From the cell containing the given text, extract its center point as (X, Y) coordinate. 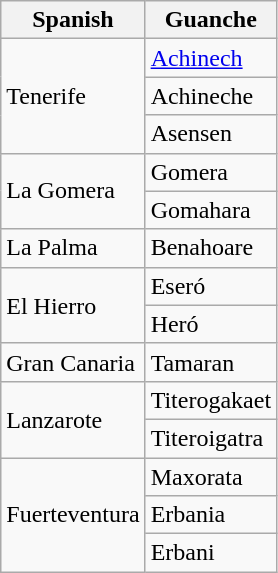
Lanzarote (73, 419)
Spanish (73, 20)
Erbani (210, 553)
Fuerteventura (73, 515)
Achineche (210, 96)
Gomahara (210, 210)
Eseró (210, 286)
Tenerife (73, 96)
Guanche (210, 20)
Tamaran (210, 362)
Heró (210, 324)
Gran Canaria (73, 362)
Asensen (210, 134)
Titeroigatra (210, 438)
Gomera (210, 172)
Titerogakaet (210, 400)
La Palma (73, 248)
Benahoare (210, 248)
Achinech (210, 58)
Maxorata (210, 477)
Erbania (210, 515)
El Hierro (73, 305)
La Gomera (73, 191)
